Detect which cell encompasses the target text, then output its (X, Y) center coordinate. 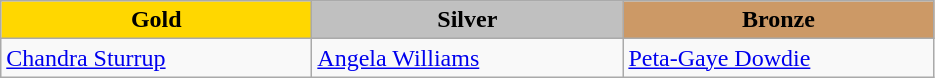
Gold (156, 20)
Chandra Sturrup (156, 58)
Peta-Gaye Dowdie (778, 58)
Bronze (778, 20)
Silver (468, 20)
Angela Williams (468, 58)
